From the cell containing the given text, extract its center point as (X, Y) coordinate. 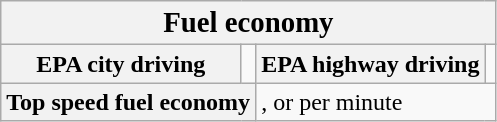
Fuel economy (248, 23)
Top speed fuel economy (128, 102)
EPA city driving (121, 64)
EPA highway driving (370, 64)
, or per minute (376, 102)
